Scan for the cell matching the given text and deliver its [X, Y] coordinate at center. 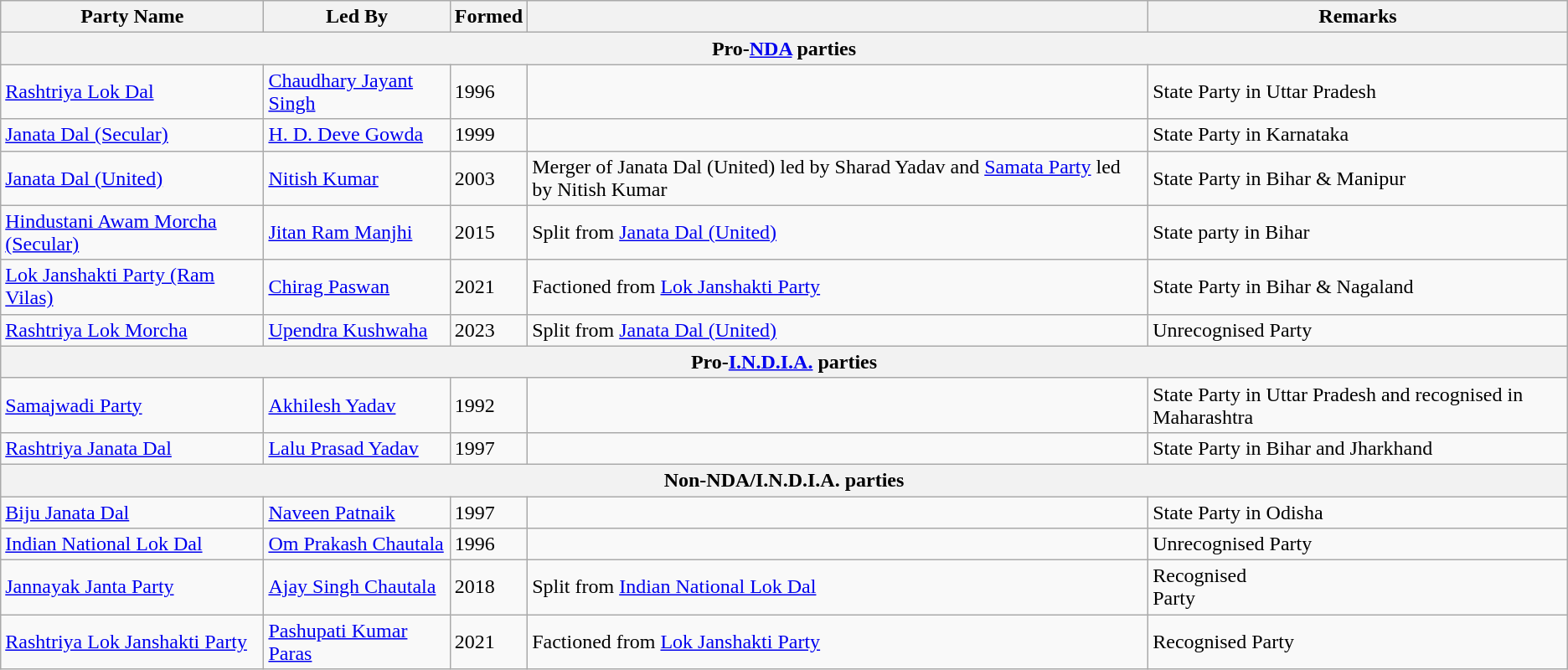
RecognisedParty [1359, 588]
Pro-NDA parties [784, 49]
Split from Indian National Lok Dal [838, 588]
Akhilesh Yadav [357, 405]
Pro-I.N.D.I.A. parties [784, 362]
Lok Janshakti Party (Ram Vilas) [132, 286]
State Party in Uttar Pradesh [1359, 92]
Janata Dal (United) [132, 178]
Lalu Prasad Yadav [357, 448]
Jannayak Janta Party [132, 588]
Non-NDA/I.N.D.I.A. parties [784, 480]
Formed [488, 17]
Chaudhary Jayant Singh [357, 92]
Biju Janata Dal [132, 512]
Nitish Kumar [357, 178]
Rashtriya Lok Morcha [132, 330]
Om Prakash Chautala [357, 544]
Recognised Party [1359, 642]
Ajay Singh Chautala [357, 588]
Hindustani Awam Morcha (Secular) [132, 233]
2003 [488, 178]
2023 [488, 330]
Janata Dal (Secular) [132, 135]
State Party in Bihar & Nagaland [1359, 286]
Upendra Kushwaha [357, 330]
Rashtriya Lok Dal [132, 92]
Indian National Lok Dal [132, 544]
State Party in Bihar and Jharkhand [1359, 448]
State party in Bihar [1359, 233]
1999 [488, 135]
State Party in Bihar & Manipur [1359, 178]
State Party in Odisha [1359, 512]
2015 [488, 233]
Rashtriya Lok Janshakti Party [132, 642]
H. D. Deve Gowda [357, 135]
Pashupati Kumar Paras [357, 642]
Remarks [1359, 17]
Jitan Ram Manjhi [357, 233]
Led By [357, 17]
Naveen Patnaik [357, 512]
Rashtriya Janata Dal [132, 448]
2018 [488, 588]
Merger of Janata Dal (United) led by Sharad Yadav and Samata Party led by Nitish Kumar [838, 178]
Samajwadi Party [132, 405]
State Party in Karnataka [1359, 135]
1992 [488, 405]
Party Name [132, 17]
Chirag Paswan [357, 286]
State Party in Uttar Pradesh and recognised in Maharashtra [1359, 405]
